Provide the (x, y) coordinate of the cell's center where the given text is located.  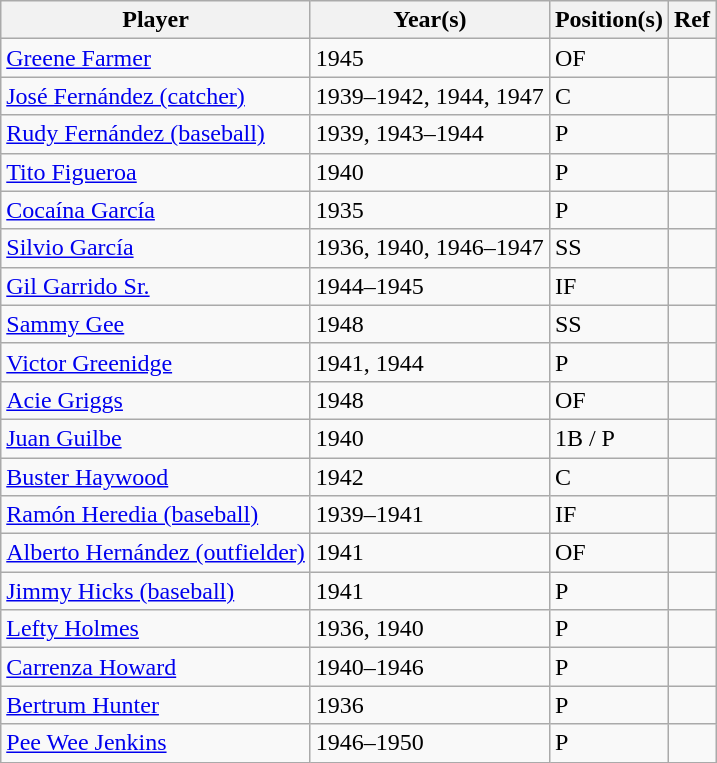
Bertrum Hunter (156, 705)
Alberto Hernández (outfielder) (156, 553)
1940–1946 (430, 667)
Pee Wee Jenkins (156, 743)
Victor Greenidge (156, 362)
1946–1950 (430, 743)
Player (156, 20)
Rudy Fernández (baseball) (156, 134)
1939–1942, 1944, 1947 (430, 96)
Juan Guilbe (156, 438)
1942 (430, 477)
1939, 1943–1944 (430, 134)
Greene Farmer (156, 58)
Sammy Gee (156, 324)
1B / P (608, 438)
1935 (430, 210)
1945 (430, 58)
Jimmy Hicks (baseball) (156, 591)
Year(s) (430, 20)
Cocaína García (156, 210)
Gil Garrido Sr. (156, 286)
1936 (430, 705)
Tito Figueroa (156, 172)
Ramón Heredia (baseball) (156, 515)
Lefty Holmes (156, 629)
1941, 1944 (430, 362)
1944–1945 (430, 286)
Buster Haywood (156, 477)
Acie Griggs (156, 400)
1939–1941 (430, 515)
Carrenza Howard (156, 667)
1936, 1940 (430, 629)
Ref (692, 20)
Position(s) (608, 20)
1936, 1940, 1946–1947 (430, 248)
Silvio García (156, 248)
José Fernández (catcher) (156, 96)
